Output the (x, y) coordinate of the center of the cell containing the given text.  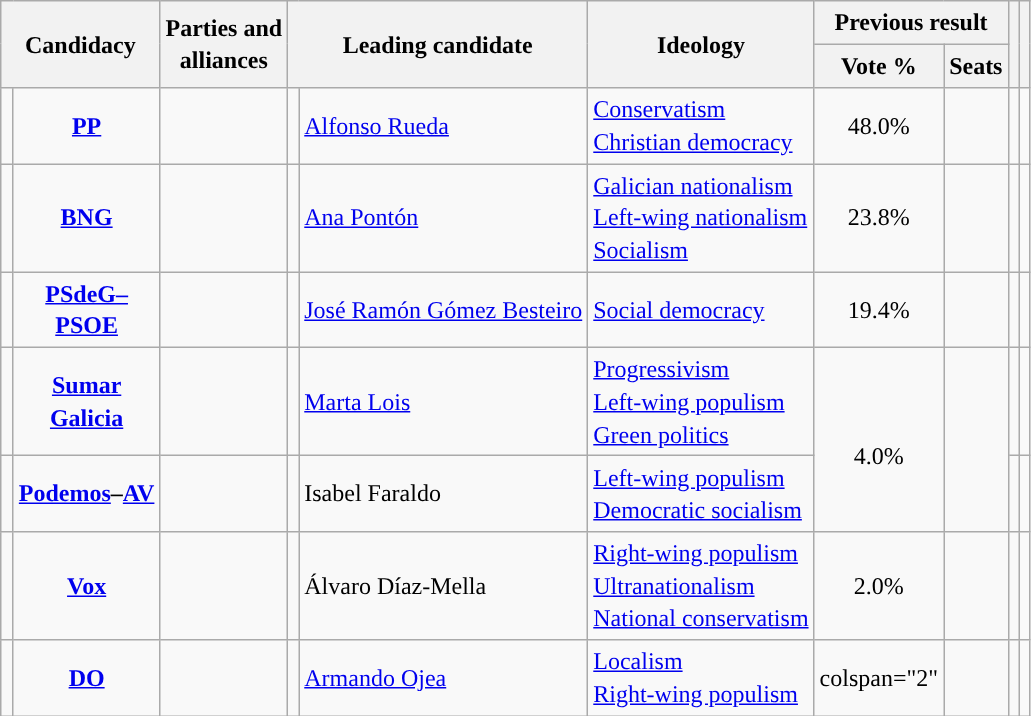
Isabel Faraldo (444, 494)
Vox (86, 586)
Marta Lois (444, 402)
Ideology (701, 44)
Candidacy (80, 44)
BNG (86, 218)
Seats (976, 66)
19.4% (879, 310)
PSdeG–PSOE (86, 310)
colspan="2" (879, 678)
DO (86, 678)
Leading candidate (438, 44)
ProgressivismLeft-wing populismGreen politics (701, 402)
Armando Ojea (444, 678)
ConservatismChristian democracy (701, 126)
SumarGalicia (86, 402)
23.8% (879, 218)
4.0% (879, 440)
48.0% (879, 126)
José Ramón Gómez Besteiro (444, 310)
Álvaro Díaz-Mella (444, 586)
Parties andalliances (224, 44)
LocalismRight-wing populism (701, 678)
Social democracy (701, 310)
Galician nationalismLeft-wing nationalismSocialism (701, 218)
PP (86, 126)
Right-wing populismUltranationalismNational conservatism (701, 586)
Left-wing populismDemocratic socialism (701, 494)
2.0% (879, 586)
Vote % (879, 66)
Ana Pontón (444, 218)
Alfonso Rueda (444, 126)
Previous result (911, 22)
Podemos–AV (86, 494)
